Identify which cell holds the provided text, then report its [X, Y] central coordinate. 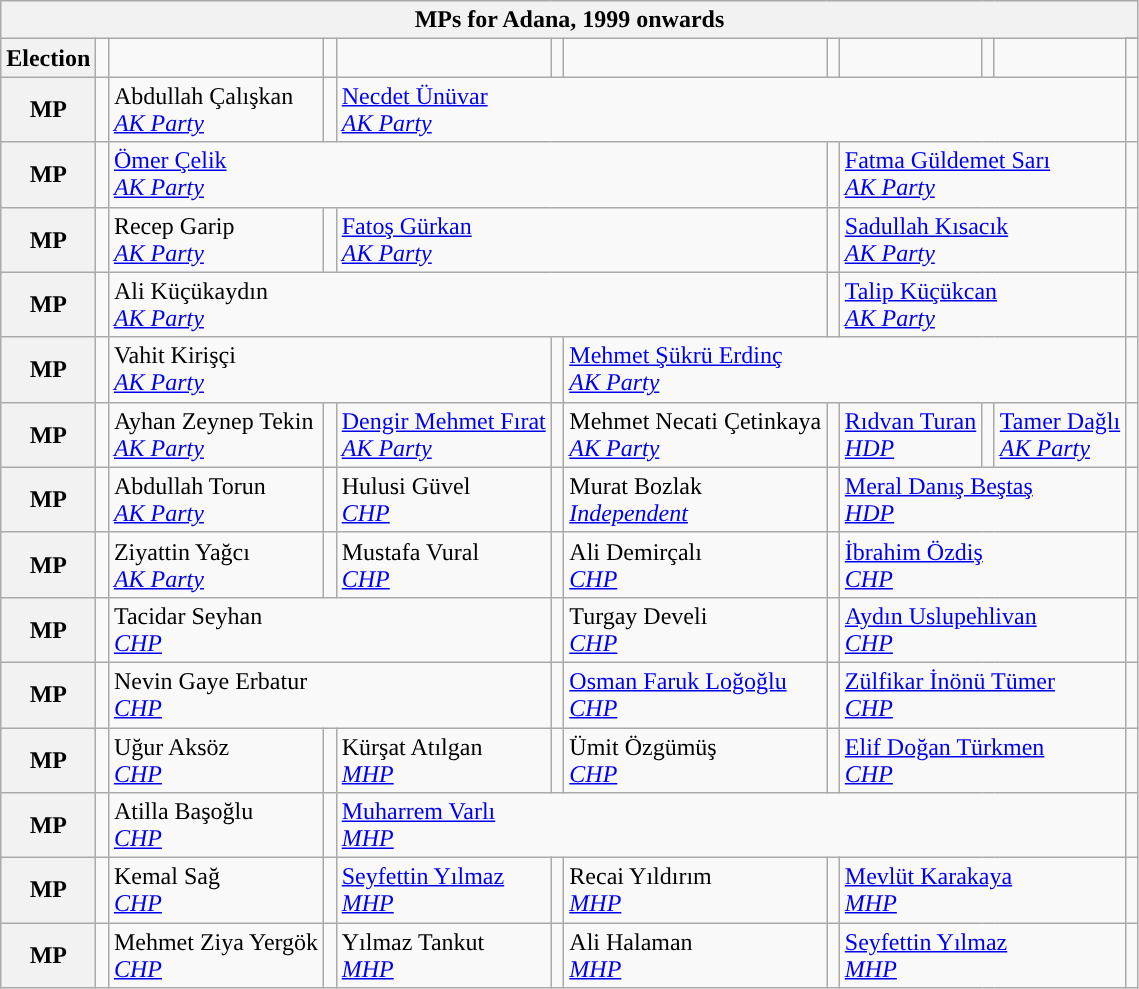
Atilla BaşoğluCHP [216, 826]
Kürşat AtılganMHP [444, 760]
Mehmet Ziya YergökCHP [216, 956]
Ayhan Zeynep TekinAK Party [216, 434]
Fatma Güldemet SarıAK Party [982, 174]
Ömer ÇelikAK Party [467, 174]
Hulusi GüvelCHP [444, 500]
Ümit ÖzgümüşCHP [696, 760]
Sadullah KısacıkAK Party [982, 240]
Ali DemirçalıCHP [696, 564]
Ziyattin YağcıAK Party [216, 564]
Recep GaripAK Party [216, 240]
Murat BozlakIndependent [696, 500]
Mustafa VuralCHP [444, 564]
Yılmaz TankutMHP [444, 956]
Tacidar SeyhanCHP [330, 630]
Zülfikar İnönü TümerCHP [982, 694]
Ali KüçükaydınAK Party [467, 304]
Turgay DeveliCHP [696, 630]
Election [48, 58]
Mevlüt KarakayaMHP [982, 890]
Necdet ÜnüvarAK Party [730, 110]
Kemal SağCHP [216, 890]
Tamer DağlıAK Party [1060, 434]
Rıdvan TuranHDP [910, 434]
Dengir Mehmet FıratAK Party [444, 434]
Mehmet Necati ÇetinkayaAK Party [696, 434]
Mehmet Şükrü ErdinçAK Party [845, 370]
Fatoş GürkanAK Party [582, 240]
Abdullah TorunAK Party [216, 500]
Vahit KirişçiAK Party [330, 370]
Ali HalamanMHP [696, 956]
Recai YıldırımMHP [696, 890]
Elif Doğan TürkmenCHP [982, 760]
Talip KüçükcanAK Party [982, 304]
İbrahim ÖzdişCHP [982, 564]
Muharrem VarlıMHP [730, 826]
Meral Danış BeştaşHDP [982, 500]
Nevin Gaye ErbaturCHP [330, 694]
Uğur AksözCHP [216, 760]
Abdullah ÇalışkanAK Party [216, 110]
MPs for Adana, 1999 onwards [570, 20]
Osman Faruk LoğoğluCHP [696, 694]
Aydın UslupehlivanCHP [982, 630]
